Scan for the cell matching the given text and deliver its (x, y) coordinate at center. 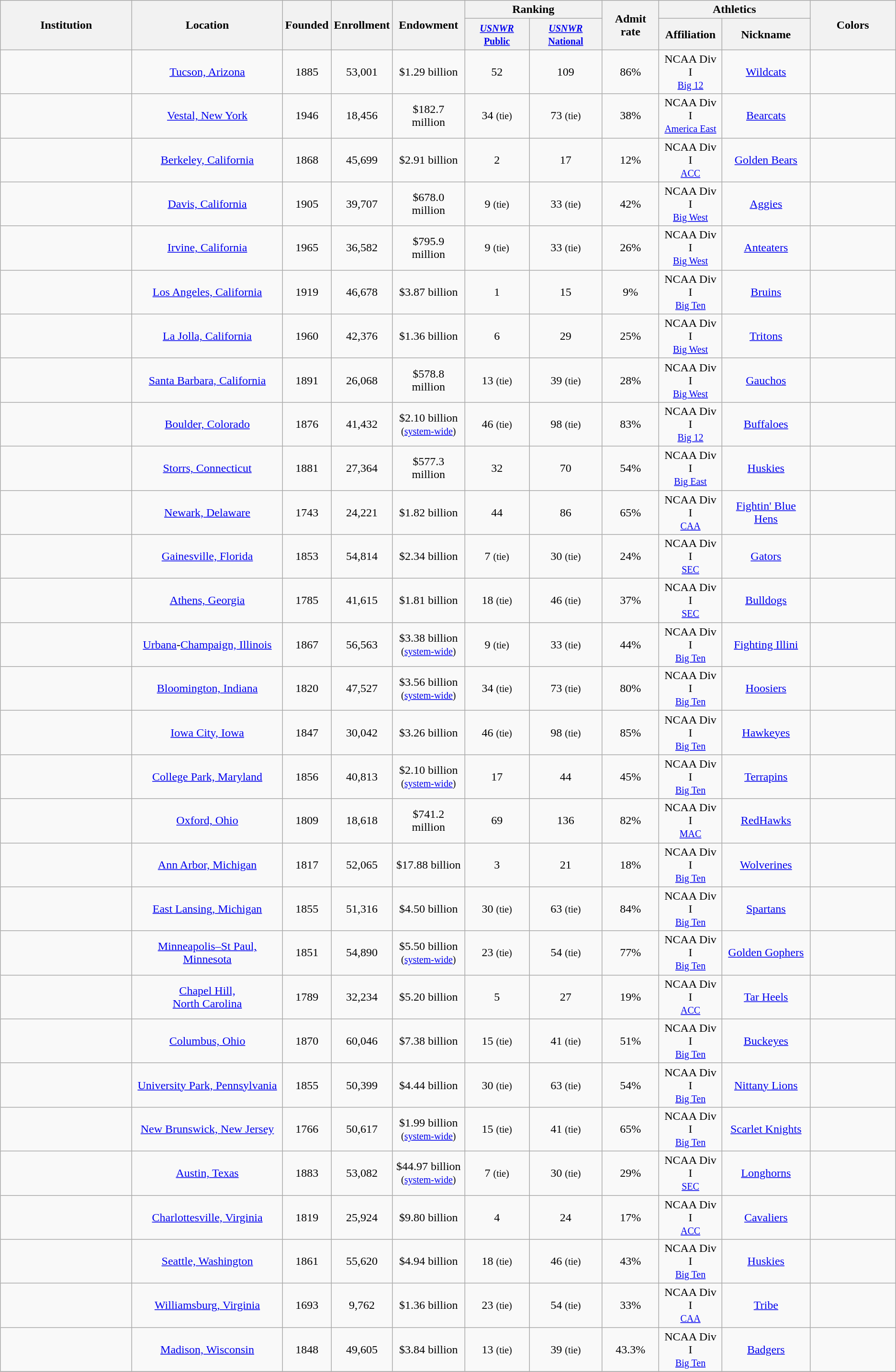
Bruins (766, 292)
Aggies (766, 204)
1809 (307, 821)
Austin, Texas (207, 1173)
18% (631, 865)
50,617 (362, 1129)
51% (631, 1041)
2 (497, 160)
Spartans (766, 909)
$2.91 billion (429, 160)
1789 (307, 997)
$1.29 billion (429, 72)
Buffaloes (766, 424)
1766 (307, 1129)
86% (631, 72)
1820 (307, 689)
77% (631, 953)
Madison, Wisconsin (207, 1350)
Santa Barbara, California (207, 380)
1856 (307, 777)
$741.2 million (429, 821)
1817 (307, 865)
Tritons (766, 336)
45,699 (362, 160)
Chapel Hill, North Carolina (207, 997)
46,678 (362, 292)
24,221 (362, 512)
Bloomington, Indiana (207, 689)
Admit rate (631, 25)
Charlottesville, Virginia (207, 1217)
41,432 (362, 424)
Oxford, Ohio (207, 821)
29% (631, 1173)
Enrollment (362, 25)
Berkeley, California (207, 160)
52,065 (362, 865)
1785 (307, 601)
12% (631, 160)
1876 (307, 424)
136 (566, 821)
Columbus, Ohio (207, 1041)
30,042 (362, 733)
1868 (307, 160)
1848 (307, 1350)
32 (497, 468)
Irvine, California (207, 248)
$5.20 billion (429, 997)
45% (631, 777)
$678.0 million (429, 204)
28% (631, 380)
39,707 (362, 204)
Vestal, New York (207, 116)
Colors (853, 25)
1847 (307, 733)
15 (566, 292)
USNWR National (566, 34)
$7.38 billion (429, 1041)
Minneapolis–St Paul, Minnesota (207, 953)
$4.50 billion (429, 909)
70 (566, 468)
Scarlet Knights (766, 1129)
1965 (307, 248)
33% (631, 1305)
53,001 (362, 72)
21 (566, 865)
East Lansing, Michigan (207, 909)
54,814 (362, 557)
Fightin' Blue Hens (766, 512)
$795.9 million (429, 248)
43% (631, 1261)
17% (631, 1217)
69 (497, 821)
19% (631, 997)
25,924 (362, 1217)
85% (631, 733)
47,527 (362, 689)
1883 (307, 1173)
1870 (307, 1041)
38% (631, 116)
1851 (307, 953)
1891 (307, 380)
1885 (307, 72)
NCAA Div IAmerica East (691, 116)
5 (497, 997)
Nittany Lions (766, 1085)
29 (566, 336)
1919 (307, 292)
NCAA Div IBig East (691, 468)
Badgers (766, 1350)
40,813 (362, 777)
55,620 (362, 1261)
Hoosiers (766, 689)
25% (631, 336)
84% (631, 909)
Athletics (735, 10)
42% (631, 204)
$3.84 billion (429, 1350)
Wolverines (766, 865)
$3.87 billion (429, 292)
Hawkeyes (766, 733)
Gauchos (766, 380)
Buckeyes (766, 1041)
52 (497, 72)
$3.26 billion (429, 733)
4 (497, 1217)
27,364 (362, 468)
50,399 (362, 1085)
80% (631, 689)
37% (631, 601)
USNWR Public (497, 34)
$182.7 million (429, 116)
Institution (66, 25)
1 (497, 292)
9,762 (362, 1305)
New Brunswick, New Jersey (207, 1129)
43.3% (631, 1350)
32,234 (362, 997)
Tucson, Arizona (207, 72)
$2.34 billion (429, 557)
27 (566, 997)
1946 (307, 116)
26% (631, 248)
56,563 (362, 645)
Ann Arbor, Michigan (207, 865)
Golden Gophers (766, 953)
18,618 (362, 821)
Longhorns (766, 1173)
24% (631, 557)
Bulldogs (766, 601)
Athens, Georgia (207, 601)
$4.44 billion (429, 1085)
109 (566, 72)
18,456 (362, 116)
$3.56 billion(system-wide) (429, 689)
$577.3 million (429, 468)
Williamsburg, Virginia (207, 1305)
Newark, Delaware (207, 512)
$44.97 billion(system-wide) (429, 1173)
26,068 (362, 380)
$1.81 billion (429, 601)
82% (631, 821)
3 (497, 865)
Boulder, Colorado (207, 424)
NCAA Div IMAC (691, 821)
Tribe (766, 1305)
1905 (307, 204)
Storrs, Connecticut (207, 468)
51,316 (362, 909)
$9.80 billion (429, 1217)
41,615 (362, 601)
Location (207, 25)
Los Angeles, California (207, 292)
Seattle, Washington (207, 1261)
Affiliation (691, 34)
RedHawks (766, 821)
1693 (307, 1305)
Fighting Illini (766, 645)
Anteaters (766, 248)
Gainesville, Florida (207, 557)
6 (497, 336)
1867 (307, 645)
1819 (307, 1217)
1861 (307, 1261)
83% (631, 424)
Terrapins (766, 777)
Bearcats (766, 116)
Davis, California (207, 204)
$5.50 billion(system-wide) (429, 953)
$4.94 billion (429, 1261)
1881 (307, 468)
Wildcats (766, 72)
9% (631, 292)
1853 (307, 557)
Gators (766, 557)
42,376 (362, 336)
$578.8 million (429, 380)
1743 (307, 512)
$3.38 billion(system-wide) (429, 645)
86 (566, 512)
54,890 (362, 953)
1960 (307, 336)
La Jolla, California (207, 336)
44% (631, 645)
Ranking (533, 10)
College Park, Maryland (207, 777)
Golden Bears (766, 160)
Iowa City, Iowa (207, 733)
Founded (307, 25)
Nickname (766, 34)
Cavaliers (766, 1217)
60,046 (362, 1041)
$17.88 billion (429, 865)
$1.82 billion (429, 512)
$1.99 billion(system-wide) (429, 1129)
Urbana-Champaign, Illinois (207, 645)
53,082 (362, 1173)
Endowment (429, 25)
24 (566, 1217)
49,605 (362, 1350)
36,582 (362, 248)
University Park, Pennsylvania (207, 1085)
Tar Heels (766, 997)
